Pinpoint the cell where the given text exists, returning its (X, Y) midpoint coordinate. 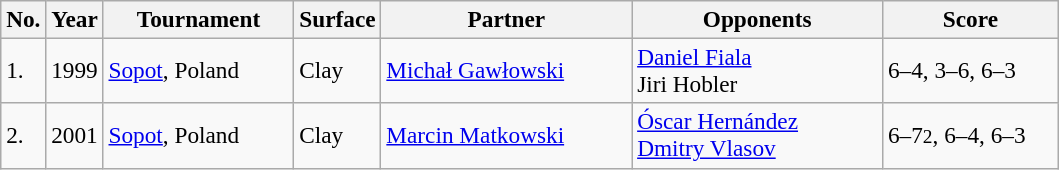
Year (74, 19)
1. (24, 70)
6–72, 6–4, 6–3 (971, 136)
Score (971, 19)
Opponents (758, 19)
No. (24, 19)
Tournament (198, 19)
Michał Gawłowski (506, 70)
Daniel Fiala Jiri Hobler (758, 70)
Marcin Matkowski (506, 136)
1999 (74, 70)
2. (24, 136)
Surface (338, 19)
6–4, 3–6, 6–3 (971, 70)
Partner (506, 19)
2001 (74, 136)
Óscar Hernández Dmitry Vlasov (758, 136)
